Determine the (x, y) coordinate at the center of the cell enclosing the given text.  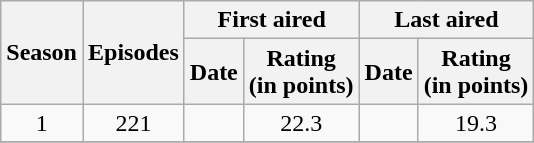
Season (42, 52)
1 (42, 123)
First aired (272, 20)
19.3 (476, 123)
221 (133, 123)
Last aired (446, 20)
Episodes (133, 52)
22.3 (301, 123)
